Search for the cell housing the specified text and yield its [x, y] center coordinate. 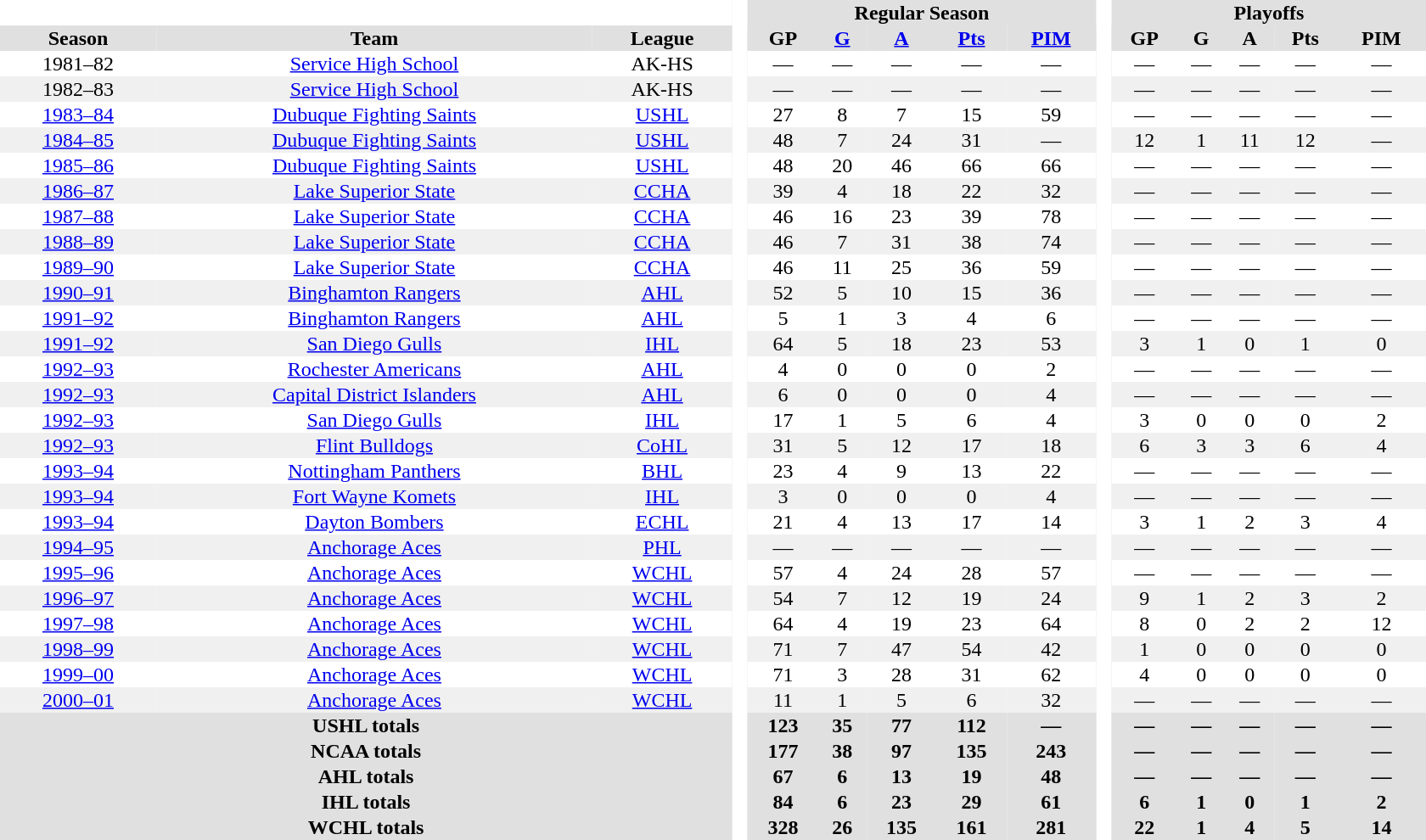
Flint Bulldogs [374, 445]
CoHL [662, 445]
243 [1051, 751]
Nottingham Panthers [374, 471]
1994–95 [78, 547]
1985–86 [78, 165]
Season [78, 38]
84 [783, 802]
26 [842, 827]
1997–98 [78, 624]
29 [971, 802]
328 [783, 827]
123 [783, 725]
52 [783, 293]
League [662, 38]
1984–85 [78, 140]
Rochester Americans [374, 369]
BHL [662, 471]
42 [1051, 649]
177 [783, 751]
21 [783, 522]
77 [901, 725]
20 [842, 165]
281 [1051, 827]
97 [901, 751]
1999–00 [78, 675]
10 [901, 293]
61 [1051, 802]
IHL totals [366, 802]
ECHL [662, 522]
53 [1051, 344]
1983–84 [78, 115]
47 [901, 649]
USHL totals [366, 725]
Fort Wayne Komets [374, 496]
74 [1051, 242]
WCHL totals [366, 827]
AHL totals [366, 776]
1982–83 [78, 89]
78 [1051, 216]
16 [842, 216]
1988–89 [78, 242]
62 [1051, 675]
1995–96 [78, 573]
161 [971, 827]
27 [783, 115]
1990–91 [78, 293]
1981–82 [78, 64]
Capital District Islanders [374, 395]
1986–87 [78, 191]
Dayton Bombers [374, 522]
112 [971, 725]
1996–97 [78, 598]
Team [374, 38]
Regular Season [922, 13]
67 [783, 776]
25 [901, 267]
1998–99 [78, 649]
35 [842, 725]
NCAA totals [366, 751]
PHL [662, 547]
1987–88 [78, 216]
1989–90 [78, 267]
Playoffs [1269, 13]
2000–01 [78, 700]
